Scan for the cell matching the given text and deliver its [x, y] coordinate at center. 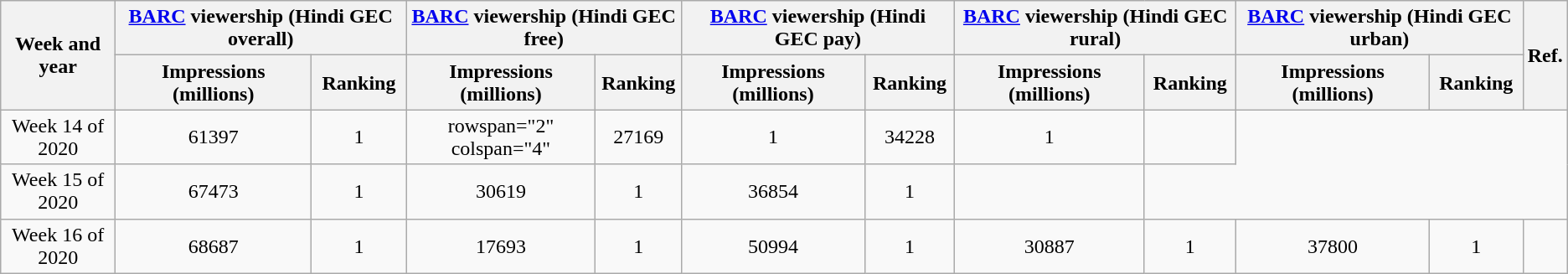
27169 [638, 137]
68687 [214, 246]
37800 [1333, 246]
67473 [214, 191]
34228 [910, 137]
Week 14 of 2020 [59, 137]
36854 [772, 191]
Week 16 of 2020 [59, 246]
Week 15 of 2020 [59, 191]
BARC viewership (Hindi GEC pay) [818, 28]
61397 [214, 137]
30887 [1049, 246]
BARC viewership (Hindi GEC urban) [1380, 28]
50994 [772, 246]
BARC viewership (Hindi GEC overall) [261, 28]
30619 [501, 191]
BARC viewership (Hindi GEC rural) [1095, 28]
Week and year [59, 55]
rowspan="2" colspan="4" [501, 137]
Ref. [1545, 55]
BARC viewership (Hindi GEC free) [544, 28]
17693 [501, 246]
